Determine the [X, Y] coordinate at the center of the cell enclosing the given text.  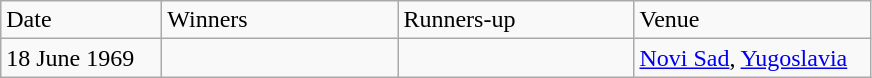
Date [82, 20]
Venue [752, 20]
Runners-up [516, 20]
Winners [280, 20]
Novi Sad, Yugoslavia [752, 58]
18 June 1969 [82, 58]
